Provide the (X, Y) coordinate of the cell's center where the given text is located.  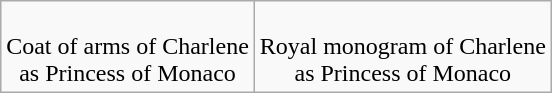
Royal monogram of Charleneas Princess of Monaco (402, 47)
Coat of arms of Charleneas Princess of Monaco (128, 47)
